Determine the [x, y] coordinate at the center of the cell enclosing the given text.  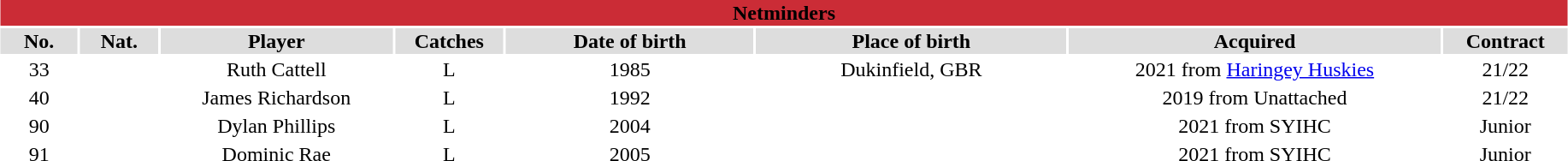
2021 from Haringey Huskies [1255, 69]
Nat. [120, 41]
James Richardson [277, 98]
Dylan Phillips [277, 126]
33 [39, 69]
1985 [630, 69]
Netminders [783, 13]
Junior [1506, 126]
Place of birth [911, 41]
40 [39, 98]
Catches [450, 41]
Contract [1506, 41]
Player [277, 41]
No. [39, 41]
Ruth Cattell [277, 69]
Date of birth [630, 41]
Dukinfield, GBR [911, 69]
90 [39, 126]
1992 [630, 98]
2004 [630, 126]
2021 from SYIHC [1255, 126]
Acquired [1255, 41]
2019 from Unattached [1255, 98]
